Scan for the cell matching the given text and deliver its [x, y] coordinate at center. 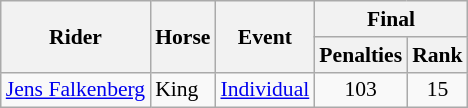
Jens Falkenberg [76, 90]
15 [438, 90]
Individual [264, 90]
Rank [438, 55]
King [182, 90]
Event [264, 36]
103 [360, 90]
Final [390, 19]
Penalties [360, 55]
Rider [76, 36]
Horse [182, 36]
